Determine the [X, Y] coordinate at the center of the cell enclosing the given text.  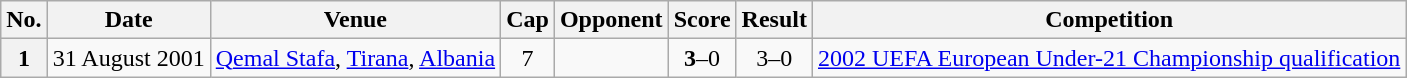
1 [24, 58]
Result [774, 20]
Qemal Stafa, Tirana, Albania [355, 58]
Venue [355, 20]
Opponent [611, 20]
7 [528, 58]
2002 UEFA European Under-21 Championship qualification [1108, 58]
31 August 2001 [128, 58]
Score [702, 20]
Cap [528, 20]
No. [24, 20]
Competition [1108, 20]
Date [128, 20]
